Capture the cell that displays the provided text and extract its [X, Y] central coordinate. 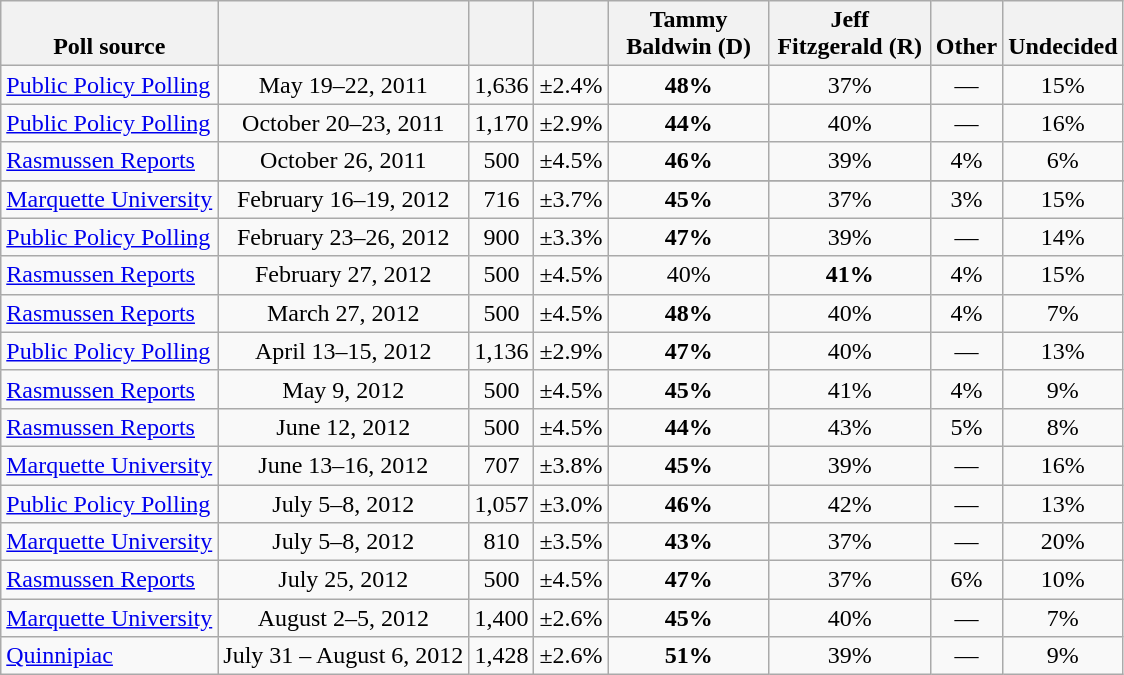
1,400 [502, 618]
1,057 [502, 503]
42% [850, 503]
1,636 [502, 85]
June 12, 2012 [344, 427]
May 19–22, 2011 [344, 85]
8% [1063, 427]
Poll source [110, 34]
March 27, 2012 [344, 313]
Other [966, 34]
February 27, 2012 [344, 275]
1,170 [502, 123]
JeffFitzgerald (R) [850, 34]
±3.7% [571, 199]
±3.3% [571, 237]
707 [502, 465]
±2.4% [571, 85]
June 13–16, 2012 [344, 465]
±3.5% [571, 542]
±3.0% [571, 503]
1,136 [502, 351]
Quinnipiac [110, 656]
14% [1063, 237]
July 25, 2012 [344, 580]
July 31 – August 6, 2012 [344, 656]
3% [966, 199]
TammyBaldwin (D) [688, 34]
900 [502, 237]
February 23–26, 2012 [344, 237]
810 [502, 542]
51% [688, 656]
Undecided [1063, 34]
716 [502, 199]
May 9, 2012 [344, 389]
20% [1063, 542]
October 20–23, 2011 [344, 123]
February 16–19, 2012 [344, 199]
5% [966, 427]
April 13–15, 2012 [344, 351]
August 2–5, 2012 [344, 618]
October 26, 2011 [344, 161]
±3.8% [571, 465]
1,428 [502, 656]
10% [1063, 580]
